Pinpoint the cell where the given text exists, returning its [x, y] midpoint coordinate. 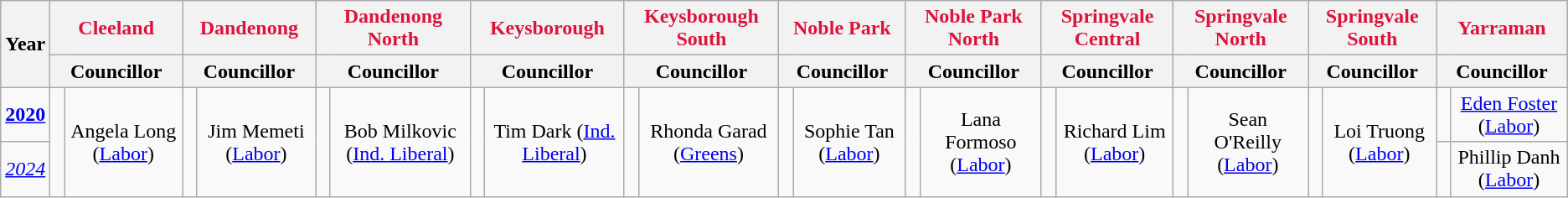
2020 [25, 114]
Dandenong [250, 29]
Noble Park [843, 29]
Springvale North [1241, 29]
Loi Truong (Labor) [1380, 142]
Springvale Central [1107, 29]
Eden Foster (Labor) [1509, 114]
Lana Formoso (Labor) [980, 142]
Cleeland [116, 29]
Angela Long (Labor) [124, 142]
Bob Milkovic (Ind. Liberal) [400, 142]
Rhonda Garad (Greens) [709, 142]
Jim Memeti (Labor) [256, 142]
Richard Lim (Labor) [1114, 142]
Springvale South [1372, 29]
2024 [25, 169]
Tim Dark (Ind. Liberal) [554, 142]
Dandenong North [393, 29]
Yarraman [1503, 29]
Phillip Danh (Labor) [1509, 169]
Noble Park North [973, 29]
Sophie Tan (Labor) [849, 142]
Year [25, 44]
Sean O'Reilly (Labor) [1248, 142]
Keysborough [547, 29]
Keysborough South [701, 29]
